Scan for the cell matching the given text and deliver its [x, y] coordinate at center. 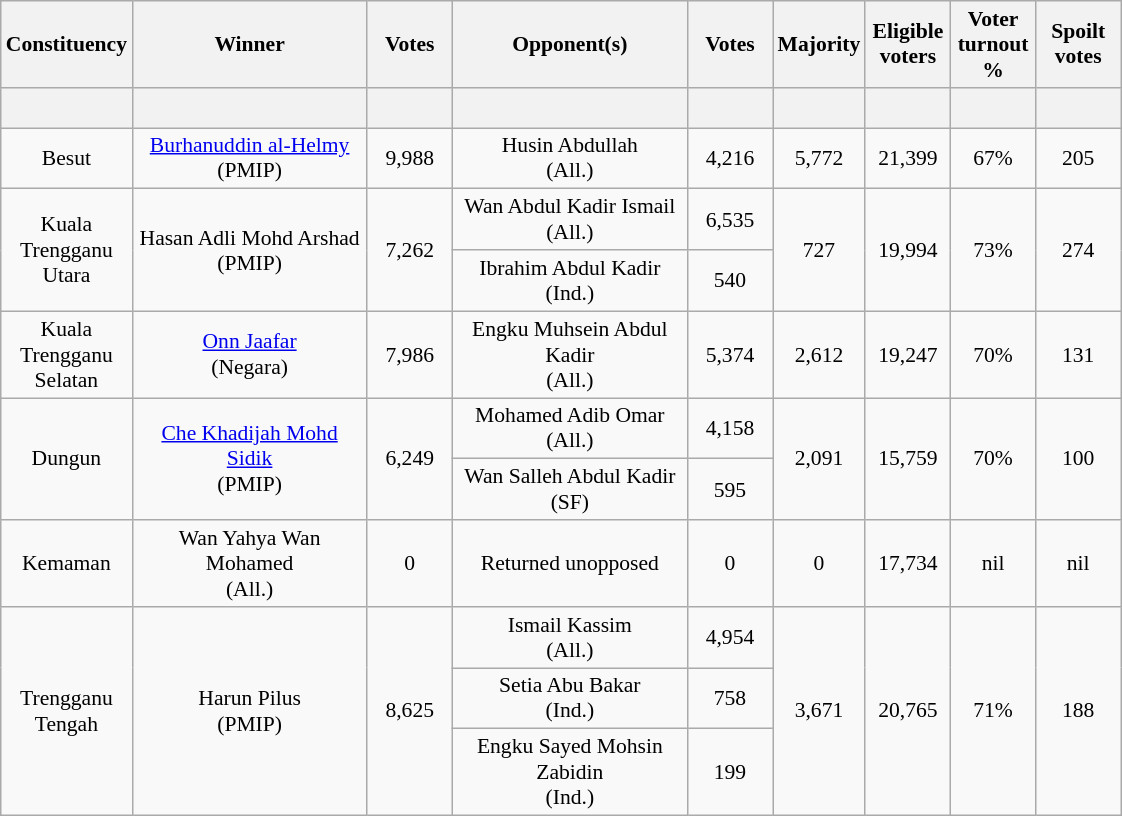
758 [730, 698]
Kemaman [66, 564]
Eligible voters [908, 44]
Winner [250, 44]
2,612 [820, 354]
Engku Muhsein Abdul Kadir(All.) [570, 354]
199 [730, 772]
73% [992, 250]
Wan Salleh Abdul Kadir(SF) [570, 490]
188 [1078, 712]
15,759 [908, 459]
Voter turnout % [992, 44]
Wan Yahya Wan Mohamed(All.) [250, 564]
21,399 [908, 158]
131 [1078, 354]
4,954 [730, 638]
2,091 [820, 459]
Burhanuddin al-Helmy(PMIP) [250, 158]
Onn Jaafar(Negara) [250, 354]
Majority [820, 44]
Setia Abu Bakar(Ind.) [570, 698]
540 [730, 280]
4,216 [730, 158]
71% [992, 712]
Besut [66, 158]
Constituency [66, 44]
5,772 [820, 158]
Che Khadijah Mohd Sidik(PMIP) [250, 459]
Ibrahim Abdul Kadir(Ind.) [570, 280]
727 [820, 250]
Trengganu Tengah [66, 712]
Spoilt votes [1078, 44]
100 [1078, 459]
Wan Abdul Kadir Ismail(All.) [570, 220]
Engku Sayed Mohsin Zabidin(Ind.) [570, 772]
Kuala Trengganu Selatan [66, 354]
67% [992, 158]
205 [1078, 158]
Husin Abdullah(All.) [570, 158]
Dungun [66, 459]
595 [730, 490]
Opponent(s) [570, 44]
9,988 [410, 158]
7,262 [410, 250]
19,247 [908, 354]
Kuala Trengganu Utara [66, 250]
Mohamed Adib Omar(All.) [570, 428]
Hasan Adli Mohd Arshad(PMIP) [250, 250]
274 [1078, 250]
4,158 [730, 428]
5,374 [730, 354]
Harun Pilus(PMIP) [250, 712]
6,535 [730, 220]
20,765 [908, 712]
7,986 [410, 354]
17,734 [908, 564]
Ismail Kassim(All.) [570, 638]
Returned unopposed [570, 564]
6,249 [410, 459]
3,671 [820, 712]
8,625 [410, 712]
19,994 [908, 250]
